Extract the [X, Y] coordinate from the center of the cell holding the provided text.  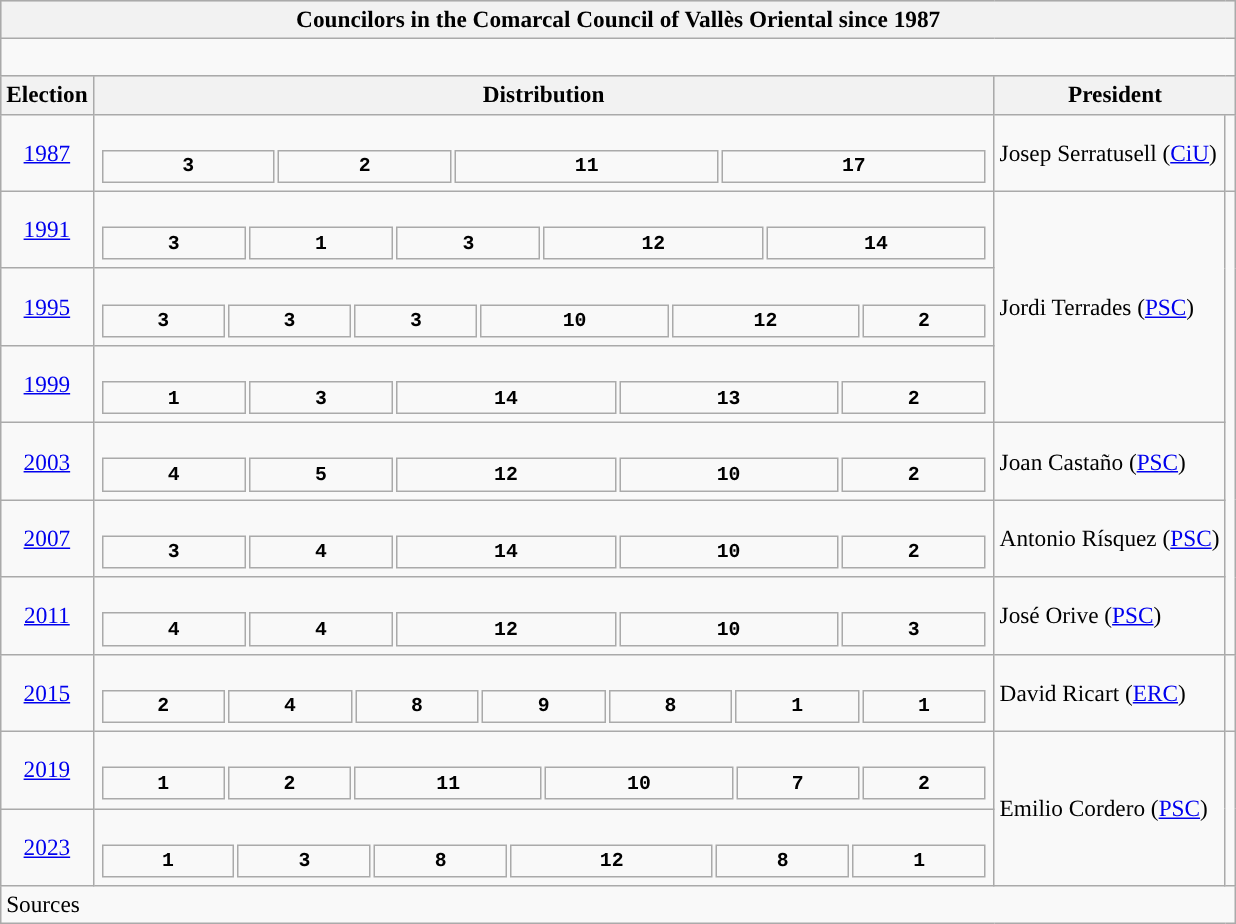
Sources [618, 904]
Election [47, 95]
2003 [47, 460]
1995 [47, 306]
1999 [47, 384]
5 [321, 474]
Joan Castaño (PSC) [1110, 460]
1 3 14 13 2 [544, 384]
9 [544, 706]
2007 [47, 538]
3 4 14 10 2 [544, 538]
1987 [47, 152]
1991 [47, 230]
13 [729, 396]
7 [798, 782]
1 2 11 10 7 2 [544, 770]
17 [854, 166]
Councilors in the Comarcal Council of Vallès Oriental since 1987 [618, 19]
Emilio Cordero (PSC) [1110, 808]
3 3 3 10 12 2 [544, 306]
Jordi Terrades (PSC) [1110, 306]
2015 [47, 692]
1 3 8 12 8 1 [544, 846]
José Orive (PSC) [1110, 616]
2 4 8 9 8 1 1 [544, 692]
President [1114, 95]
David Ricart (ERC) [1110, 692]
3 1 3 12 14 [544, 230]
2011 [47, 616]
Distribution [544, 95]
2019 [47, 770]
Antonio Rísquez (PSC) [1110, 538]
3 2 11 17 [544, 152]
Josep Serratusell (CiU) [1110, 152]
4 4 12 10 3 [544, 616]
2023 [47, 846]
4 5 12 10 2 [544, 460]
